Capture the cell that displays the provided text and extract its (X, Y) central coordinate. 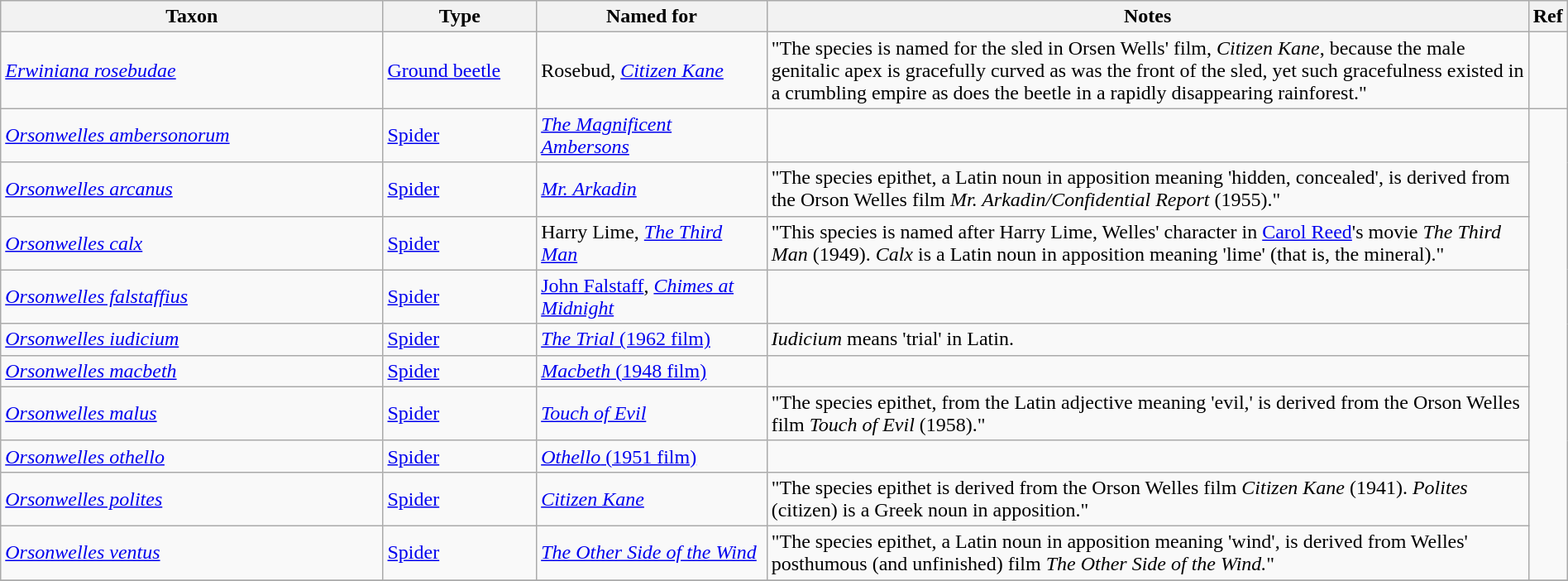
Orsonwelles calx (192, 243)
"The species epithet is derived from the Orson Welles film Citizen Kane (1941). Polites (citizen) is a Greek noun in apposition." (1148, 498)
Orsonwelles malus (192, 414)
Notes (1148, 17)
The Trial (1962 film) (652, 339)
Citizen Kane (652, 498)
Othello (1951 film) (652, 456)
Type (460, 17)
Orsonwelles ambersonorum (192, 136)
Orsonwelles ventus (192, 553)
Orsonwelles polites (192, 498)
Orsonwelles othello (192, 456)
Orsonwelles falstaffius (192, 296)
The Other Side of the Wind (652, 553)
Ground beetle (460, 70)
Named for (652, 17)
Orsonwelles arcanus (192, 189)
Taxon (192, 17)
Ref (1548, 17)
Touch of Evil (652, 414)
Rosebud, Citizen Kane (652, 70)
Harry Lime, The Third Man (652, 243)
Orsonwelles macbeth (192, 371)
John Falstaff, Chimes at Midnight (652, 296)
Iudicium means 'trial' in Latin. (1148, 339)
Mr. Arkadin (652, 189)
The Magnificent Ambersons (652, 136)
Macbeth (1948 film) (652, 371)
"The species epithet, from the Latin adjective meaning 'evil,' is derived from the Orson Welles film Touch of Evil (1958)." (1148, 414)
Orsonwelles iudicium (192, 339)
Erwiniana rosebudae (192, 70)
